Extract the [X, Y] coordinate from the center of the cell holding the provided text.  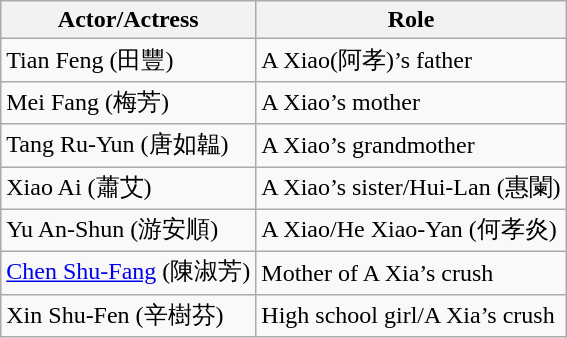
High school girl/A Xia’s crush [411, 316]
Chen Shu-Fang (陳淑芳) [128, 274]
Role [411, 20]
Xin Shu-Fen (辛樹芬) [128, 316]
Mother of A Xia’s crush [411, 274]
Xiao Ai (蕭艾) [128, 188]
Tian Feng (田豐) [128, 60]
A Xiao’s grandmother [411, 146]
Mei Fang (梅芳) [128, 102]
Yu An-Shun (游安順) [128, 230]
A Xiao’s sister/Hui-Lan (惠闌) [411, 188]
A Xiao/He Xiao-Yan (何孝炎) [411, 230]
Tang Ru-Yun (唐如韞) [128, 146]
A Xiao’s mother [411, 102]
Actor/Actress [128, 20]
A Xiao(阿孝)’s father [411, 60]
